Find where the given text appears and provide that cell's center as (X, Y) coordinate. 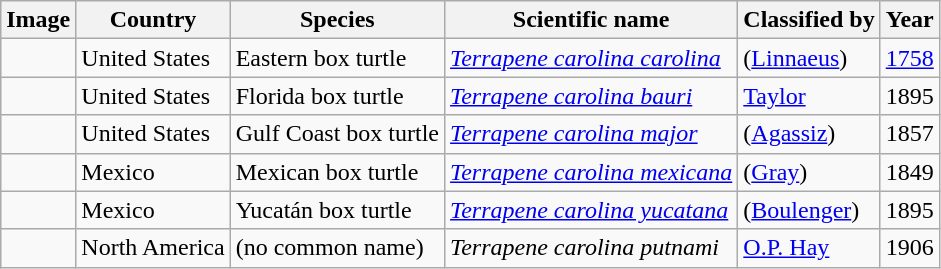
(Agassiz) (809, 134)
1906 (910, 248)
Taylor (809, 96)
Scientific name (592, 20)
Classified by (809, 20)
Mexican box turtle (337, 172)
Florida box turtle (337, 96)
Terrapene carolina mexicana (592, 172)
Image (38, 20)
Species (337, 20)
1849 (910, 172)
(no common name) (337, 248)
North America (153, 248)
Terrapene carolina bauri (592, 96)
Terrapene carolina carolina (592, 58)
(Gray) (809, 172)
O.P. Hay (809, 248)
Eastern box turtle (337, 58)
Terrapene carolina major (592, 134)
(Linnaeus) (809, 58)
Terrapene carolina yucatana (592, 210)
1758 (910, 58)
Yucatán box turtle (337, 210)
Year (910, 20)
1857 (910, 134)
Terrapene carolina putnami (592, 248)
Country (153, 20)
Gulf Coast box turtle (337, 134)
(Boulenger) (809, 210)
